Extract the (X, Y) coordinate from the center of the cell holding the provided text.  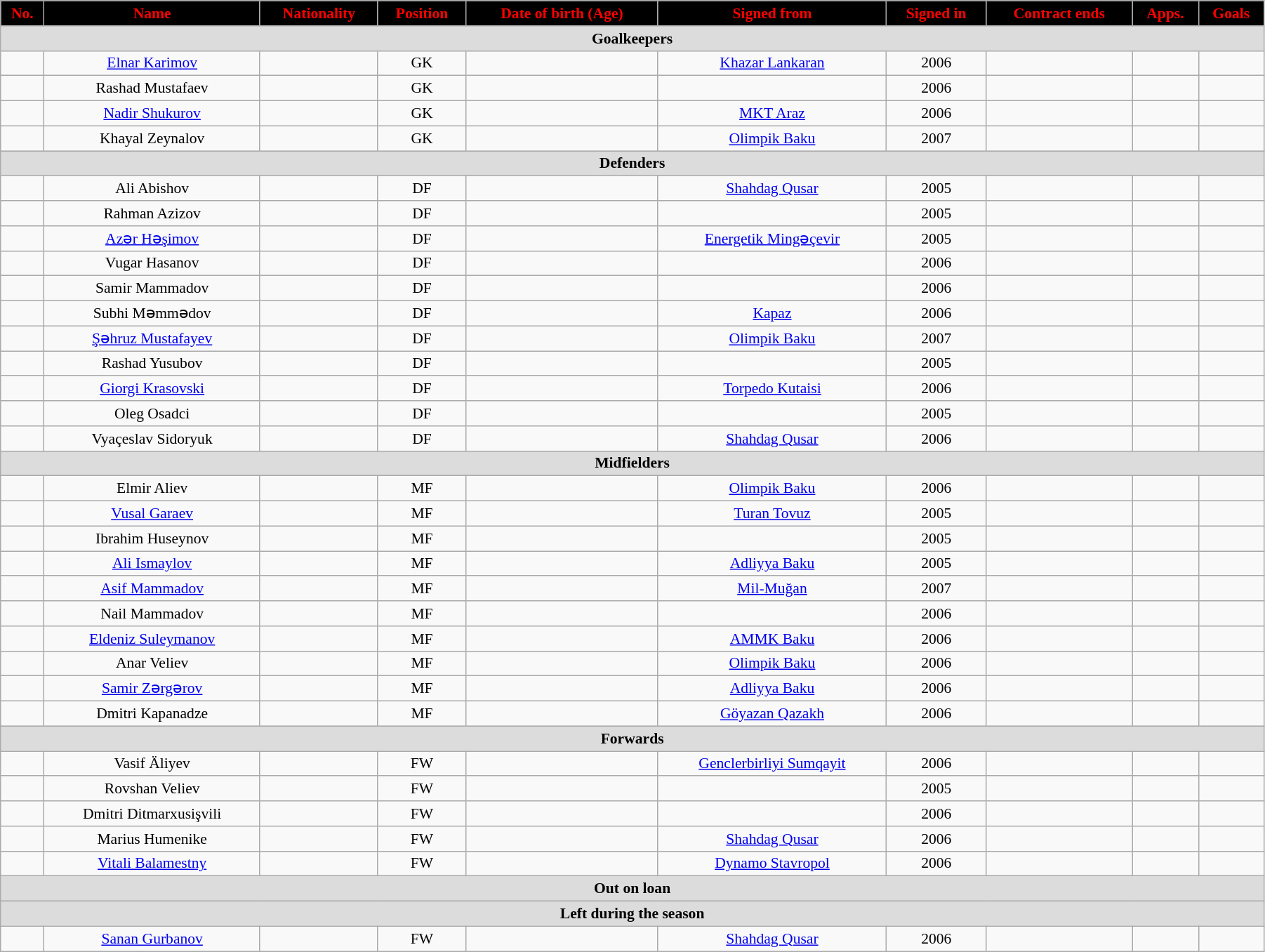
Dmitri Ditmarxusişvili (152, 814)
Vugar Hasanov (152, 263)
Nadir Shukurov (152, 114)
Ali Ismaylov (152, 564)
Nationality (319, 13)
Khazar Lankaran (772, 63)
Sanan Gurbanov (152, 939)
Ali Abishov (152, 189)
Position (421, 13)
MKT Araz (772, 114)
Defenders (632, 164)
Turan Tovuz (772, 514)
Kapaz (772, 314)
Contract ends (1059, 13)
Name (152, 13)
Vusal Garaev (152, 514)
Vasif Äliyev (152, 764)
Apps. (1165, 13)
Left during the season (632, 914)
Genclerbirliyi Sumqayit (772, 764)
Energetik Mingəçevir (772, 239)
Rovshan Veliev (152, 789)
Rahman Azizov (152, 213)
Torpedo Kutaisi (772, 389)
Şəhruz Mustafayev (152, 338)
Mil-Muğan (772, 589)
Göyazan Qazakh (772, 714)
No. (22, 13)
Eldeniz Suleymanov (152, 639)
Signed in (936, 13)
Forwards (632, 739)
Midfielders (632, 463)
Vitali Balamestny (152, 864)
Ibrahim Huseynov (152, 538)
Dynamo Stavropol (772, 864)
Giorgi Krasovski (152, 389)
Samir Mammadov (152, 289)
Goals (1231, 13)
Asif Mammadov (152, 589)
Rashad Yusubov (152, 364)
Azər Həşimov (152, 239)
Anar Veliev (152, 663)
Nail Mammadov (152, 614)
Dmitri Kapanadze (152, 714)
Goalkeepers (632, 39)
Rashad Mustafaev (152, 88)
Oleg Osadci (152, 414)
Vyaçeslav Sidoryuk (152, 439)
Marius Humenike (152, 839)
Elmir Aliev (152, 489)
Samir Zərgərov (152, 689)
Subhi Məmmədov (152, 314)
Date of birth (Age) (562, 13)
Signed from (772, 13)
AMMK Baku (772, 639)
Elnar Karimov (152, 63)
Khayal Zeynalov (152, 138)
Out on loan (632, 889)
